Find where the given text appears and provide that cell's center as [x, y] coordinate. 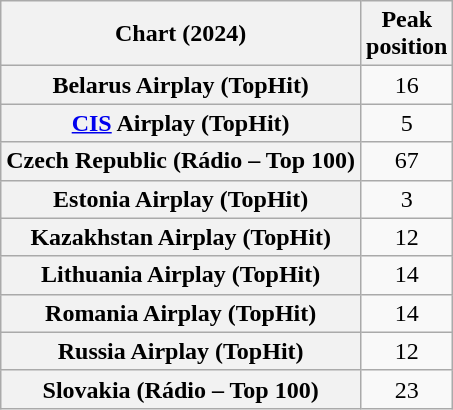
3 [407, 199]
Belarus Airplay (TopHit) [181, 85]
CIS Airplay (TopHit) [181, 123]
Romania Airplay (TopHit) [181, 313]
Lithuania Airplay (TopHit) [181, 275]
Kazakhstan Airplay (TopHit) [181, 237]
16 [407, 85]
23 [407, 389]
Slovakia (Rádio – Top 100) [181, 389]
Chart (2024) [181, 34]
67 [407, 161]
Peakposition [407, 34]
Estonia Airplay (TopHit) [181, 199]
Russia Airplay (TopHit) [181, 351]
Czech Republic (Rádio – Top 100) [181, 161]
5 [407, 123]
